Detect which cell encompasses the target text, then output its [X, Y] center coordinate. 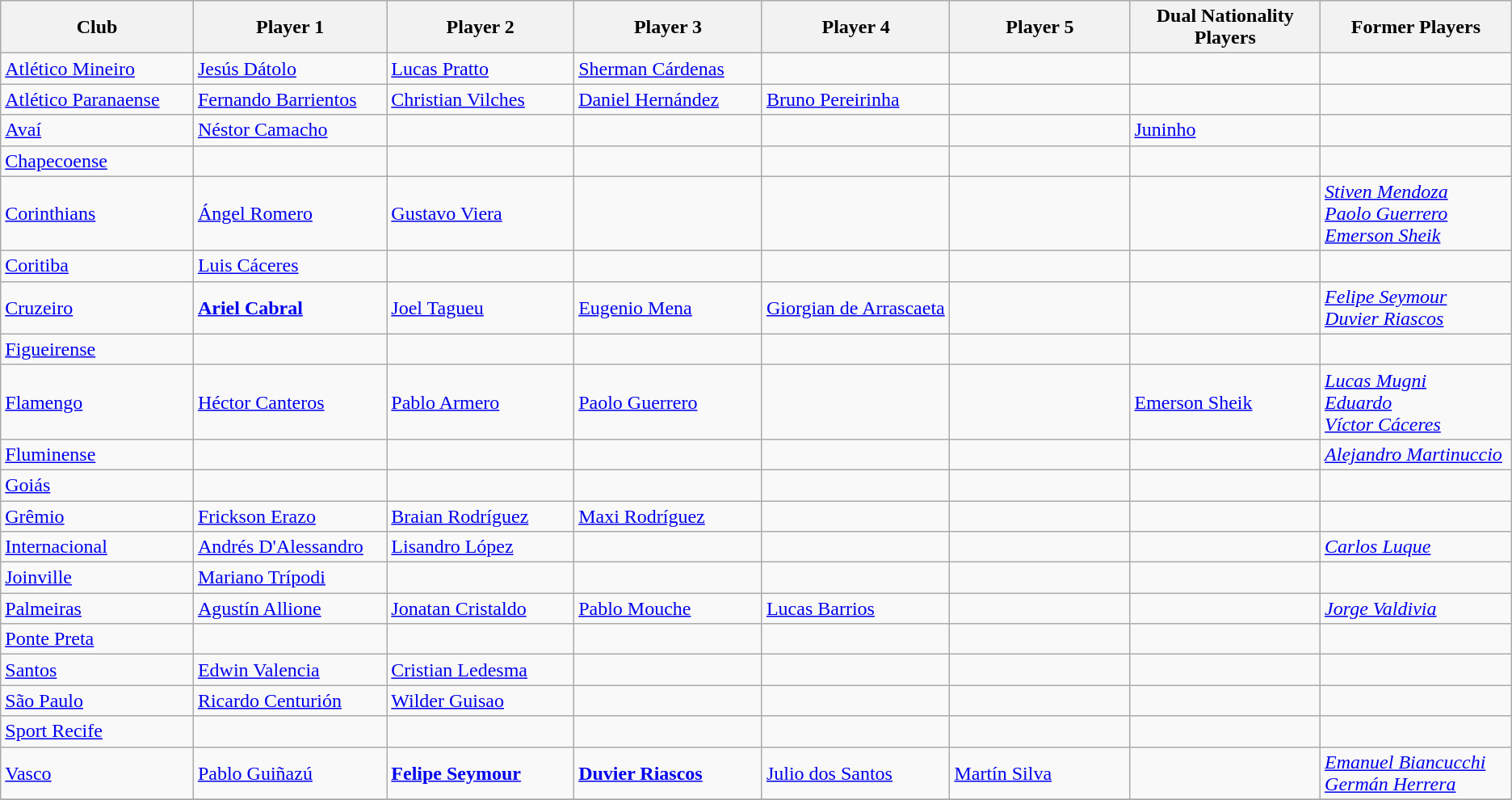
Lisandro López [481, 547]
Christian Vilches [481, 99]
Frickson Erazo [289, 516]
Felipe Seymour Duvier Riascos [1417, 307]
Fernando Barrientos [289, 99]
Avaí [97, 130]
Pablo Mouche [669, 608]
Player 4 [855, 27]
Club [97, 27]
Alejandro Martinuccio [1417, 454]
Gustavo Viera [481, 213]
Felipe Seymour [481, 773]
Fluminense [97, 454]
Stiven Mendoza Paolo Guerrero Emerson Sheik [1417, 213]
Joinville [97, 578]
Jorge Valdivia [1417, 608]
Jesús Dátolo [289, 69]
Joel Tagueu [481, 307]
Former Players [1417, 27]
Atlético Mineiro [97, 69]
Goiás [97, 485]
Player 1 [289, 27]
Sport Recife [97, 731]
Player 5 [1040, 27]
São Paulo [97, 701]
Lucas Barrios [855, 608]
Emerson Sheik [1225, 402]
Dual Nationality Players [1225, 27]
Player 2 [481, 27]
Paolo Guerrero [669, 402]
Wilder Guisao [481, 701]
Mariano Trípodi [289, 578]
Giorgian de Arrascaeta [855, 307]
Internacional [97, 547]
Néstor Camacho [289, 130]
Julio dos Santos [855, 773]
Atlético Paranaense [97, 99]
Chapecoense [97, 161]
Juninho [1225, 130]
Sherman Cárdenas [669, 69]
Ricardo Centurión [289, 701]
Andrés D'Alessandro [289, 547]
Flamengo [97, 402]
Jonatan Cristaldo [481, 608]
Vasco [97, 773]
Agustín Allione [289, 608]
Coritiba [97, 266]
Duvier Riascos [669, 773]
Bruno Pereirinha [855, 99]
Player 3 [669, 27]
Martín Silva [1040, 773]
Daniel Hernández [669, 99]
Emanuel Biancucchi Germán Herrera [1417, 773]
Maxi Rodríguez [669, 516]
Eugenio Mena [669, 307]
Pablo Armero [481, 402]
Braian Rodríguez [481, 516]
Figueirense [97, 349]
Grêmio [97, 516]
Pablo Guiñazú [289, 773]
Ariel Cabral [289, 307]
Lucas Pratto [481, 69]
Cruzeiro [97, 307]
Ponte Preta [97, 639]
Luis Cáceres [289, 266]
Corinthians [97, 213]
Palmeiras [97, 608]
Lucas Mugni Eduardo Víctor Cáceres [1417, 402]
Héctor Canteros [289, 402]
Carlos Luque [1417, 547]
Ángel Romero [289, 213]
Cristian Ledesma [481, 670]
Edwin Valencia [289, 670]
Santos [97, 670]
